Detect which cell encompasses the target text, then output its [x, y] center coordinate. 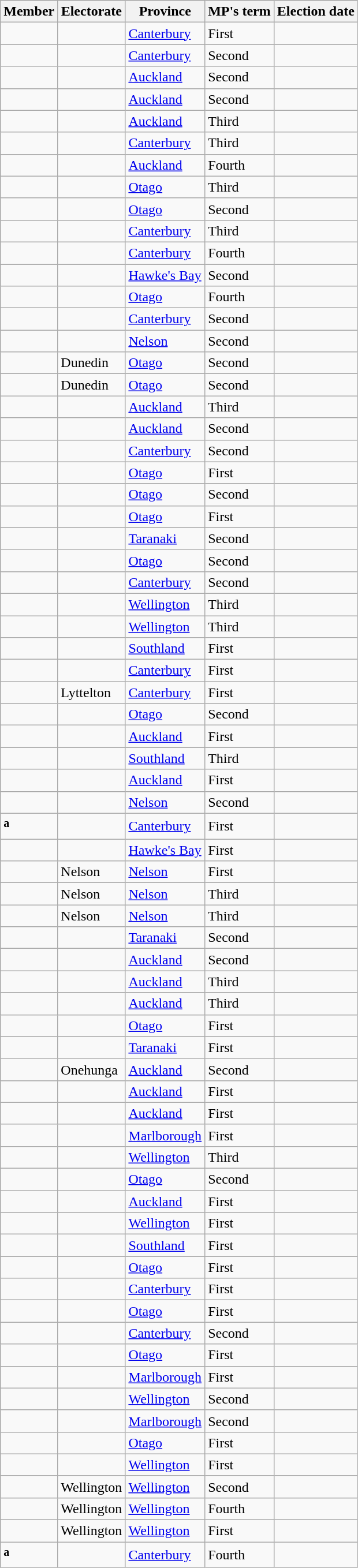
Lyttelton [91, 693]
Electorate [91, 12]
Member [29, 12]
MP's term [240, 12]
Onehunga [91, 1069]
Election date [315, 12]
Province [165, 12]
